Search for the cell housing the specified text and yield its [X, Y] center coordinate. 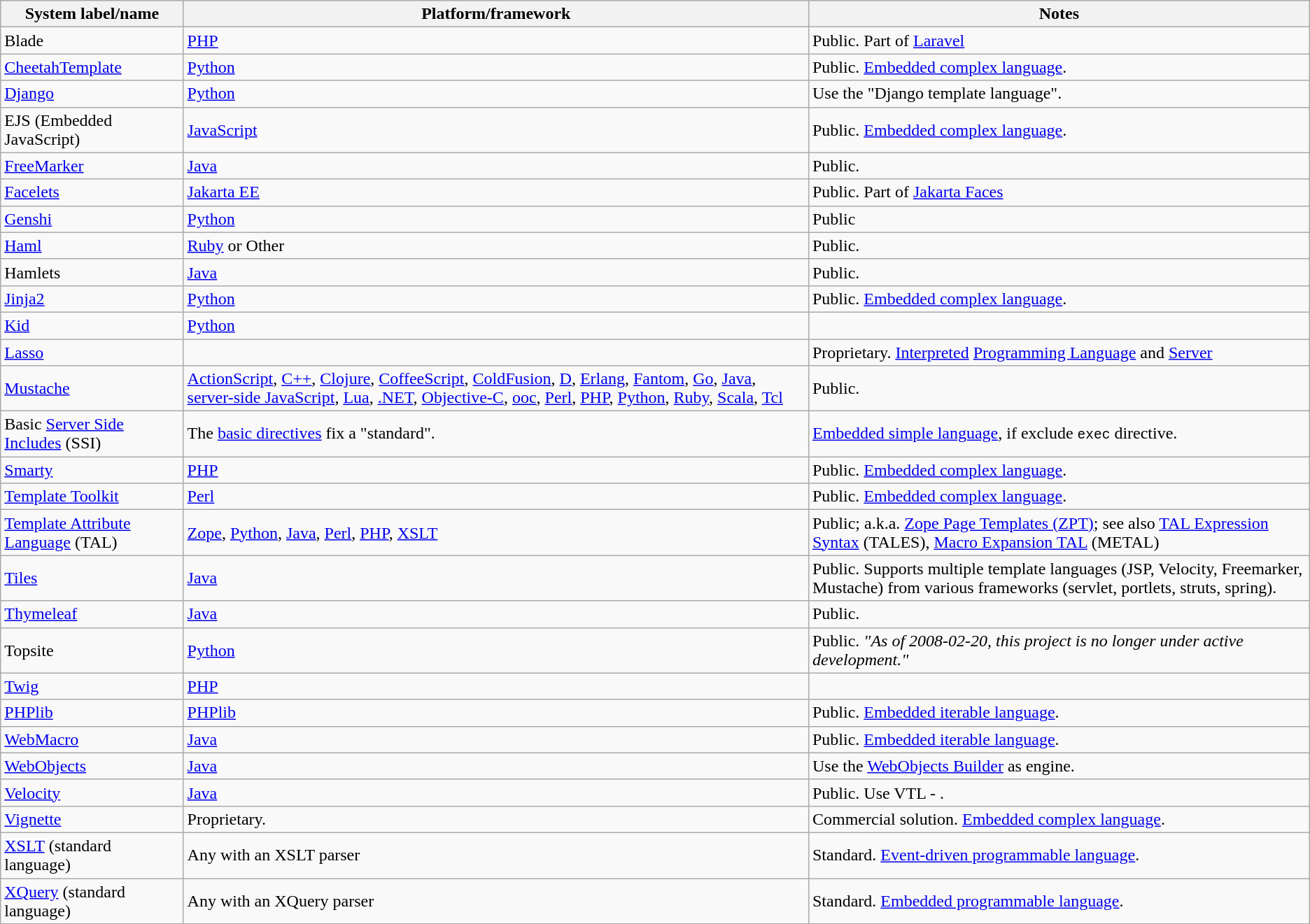
Use the WebObjects Builder as engine. [1059, 766]
Use the "Django template language". [1059, 94]
Proprietary. Interpreted Programming Language and Server [1059, 352]
Standard. Embedded programmable language. [1059, 901]
Lasso [92, 352]
Kid [92, 325]
Haml [92, 246]
Facelets [92, 192]
Public. Supports multiple template languages (JSP, Velocity, Freemarker, Mustache) from various frameworks (servlet, portlets, struts, spring). [1059, 578]
XQuery (standard language) [92, 901]
Mustache [92, 389]
Notes [1059, 14]
Hamlets [92, 272]
Tiles [92, 578]
Zope, Python, Java, Perl, PHP, XSLT [495, 533]
Public. Use VTL - . [1059, 792]
Public [1059, 219]
Vignette [92, 819]
Any with an XQuery parser [495, 901]
Blade [92, 41]
Template Attribute Language (TAL) [92, 533]
EJS (Embedded JavaScript) [92, 130]
System label/name [92, 14]
Standard. Event-driven programmable language. [1059, 855]
WebMacro [92, 739]
Ruby or Other [495, 246]
The basic directives fix a "standard". [495, 434]
Platform/framework [495, 14]
JavaScript [495, 130]
Genshi [92, 219]
Jinja2 [92, 299]
CheetahTemplate [92, 67]
Public. "As of 2008-02-20, this project is no longer under active development." [1059, 651]
Django [92, 94]
FreeMarker [92, 166]
Public; a.k.a. Zope Page Templates (ZPT); see also TAL Expression Syntax (TALES), Macro Expansion TAL (METAL) [1059, 533]
WebObjects [92, 766]
Thymeleaf [92, 614]
Perl [495, 497]
Embedded simple language, if exclude exec directive. [1059, 434]
Basic Server Side Includes (SSI) [92, 434]
Any with an XSLT parser [495, 855]
Topsite [92, 651]
Commercial solution. Embedded complex language. [1059, 819]
Public. Part of Laravel [1059, 41]
Public. Part of Jakarta Faces [1059, 192]
Template Toolkit [92, 497]
Proprietary. [495, 819]
Twig [92, 686]
Velocity [92, 792]
XSLT (standard language) [92, 855]
Jakarta EE [495, 192]
Smarty [92, 470]
